Return the (x, y) coordinate for the center point of the cell that contains the specified text.  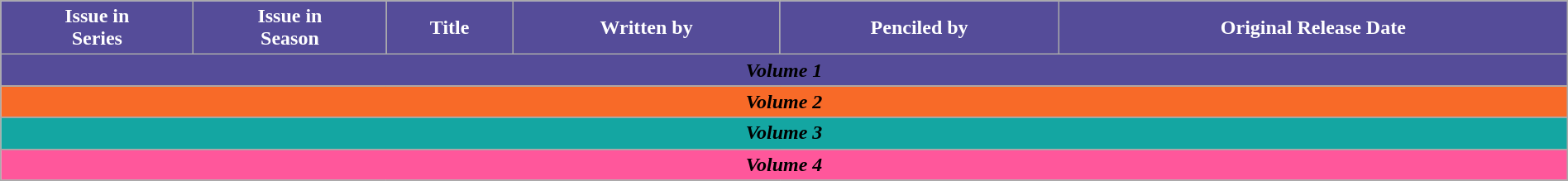
Original Release Date (1313, 28)
Volume 4 (784, 164)
Penciled by (920, 28)
Volume 3 (784, 133)
Volume 1 (784, 70)
Volume 2 (784, 102)
Issue inSeason (289, 28)
Written by (646, 28)
Issue inSeries (98, 28)
Title (450, 28)
